Identify which cell holds the provided text, then report its (x, y) central coordinate. 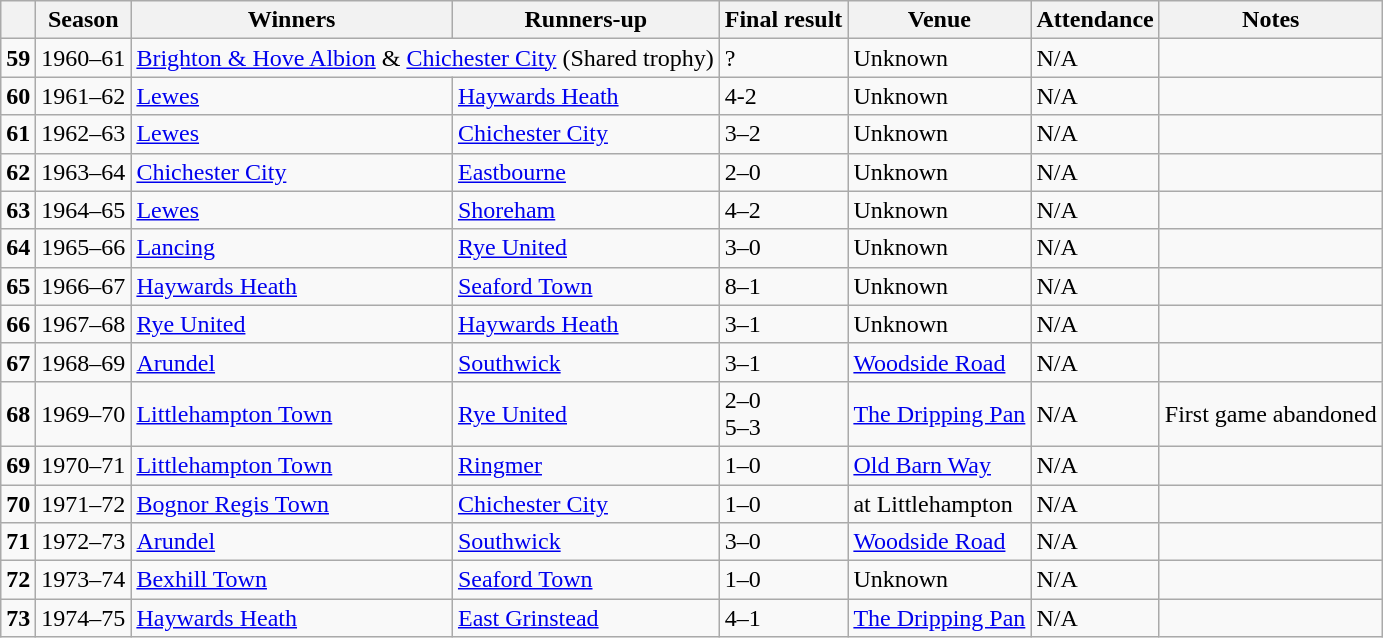
Venue (940, 20)
Eastbourne (586, 172)
2–05–3 (784, 414)
64 (18, 248)
1966–67 (84, 286)
71 (18, 542)
70 (18, 503)
Notes (1270, 20)
Bexhill Town (292, 580)
61 (18, 134)
1969–70 (84, 414)
60 (18, 96)
1967–68 (84, 324)
1964–65 (84, 210)
1961–62 (84, 96)
Brighton & Hove Albion & Chichester City (Shared trophy) (425, 58)
1963–64 (84, 172)
65 (18, 286)
1962–63 (84, 134)
72 (18, 580)
4–2 (784, 210)
Final result (784, 20)
Ringmer (586, 465)
1974–75 (84, 618)
1970–71 (84, 465)
1972–73 (84, 542)
4-2 (784, 96)
68 (18, 414)
Runners-up (586, 20)
1960–61 (84, 58)
1971–72 (84, 503)
Season (84, 20)
2–0 (784, 172)
Winners (292, 20)
4–1 (784, 618)
69 (18, 465)
First game abandoned (1270, 414)
66 (18, 324)
8–1 (784, 286)
Lancing (292, 248)
67 (18, 362)
1965–66 (84, 248)
1973–74 (84, 580)
1968–69 (84, 362)
East Grinstead (586, 618)
Shoreham (586, 210)
73 (18, 618)
Old Barn Way (940, 465)
3–2 (784, 134)
62 (18, 172)
63 (18, 210)
? (784, 58)
59 (18, 58)
Bognor Regis Town (292, 503)
Attendance (1095, 20)
at Littlehampton (940, 503)
